From the cell containing the given text, extract its center point as [x, y] coordinate. 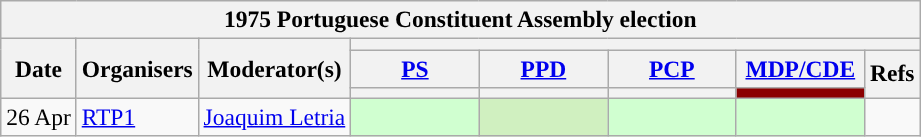
Moderator(s) [274, 68]
RTP1 [137, 117]
PPD [543, 68]
26 Apr [39, 117]
PCP [672, 68]
1975 Portuguese Constituent Assembly election [460, 19]
Date [39, 68]
Organisers [137, 68]
Joaquim Letria [274, 117]
MDP/CDE [800, 68]
PS [415, 68]
Refs [892, 74]
